Search for the cell housing the specified text and yield its (x, y) center coordinate. 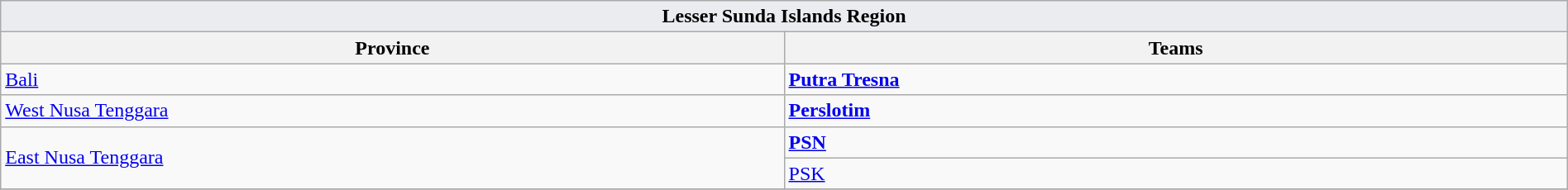
Lesser Sunda Islands Region (784, 17)
East Nusa Tenggara (392, 158)
PSN (1176, 142)
Perslotim (1176, 111)
West Nusa Tenggara (392, 111)
PSK (1176, 173)
Teams (1176, 48)
Putra Tresna (1176, 79)
Province (392, 48)
Bali (392, 79)
